Find where the given text appears and provide that cell's center as [x, y] coordinate. 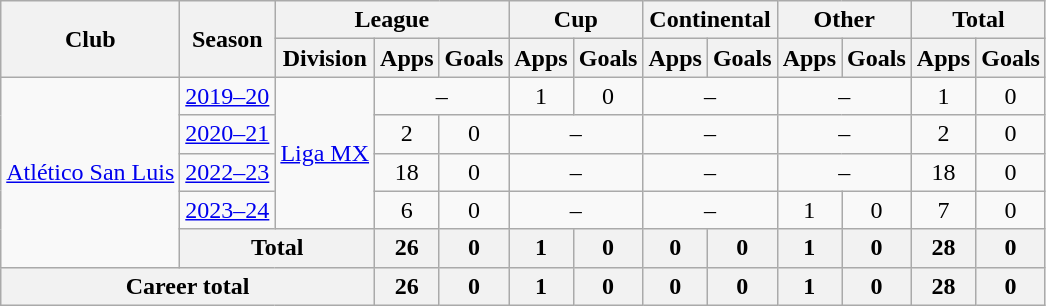
Career total [188, 286]
Other [844, 20]
6 [407, 210]
Atlético San Luis [90, 172]
Continental [710, 20]
7 [943, 210]
Club [90, 39]
League [392, 20]
Division [325, 58]
2022–23 [228, 172]
2020–21 [228, 134]
2019–20 [228, 96]
Season [228, 39]
Cup [576, 20]
Liga MX [325, 153]
2023–24 [228, 210]
